Scan for the cell matching the given text and deliver its [X, Y] coordinate at center. 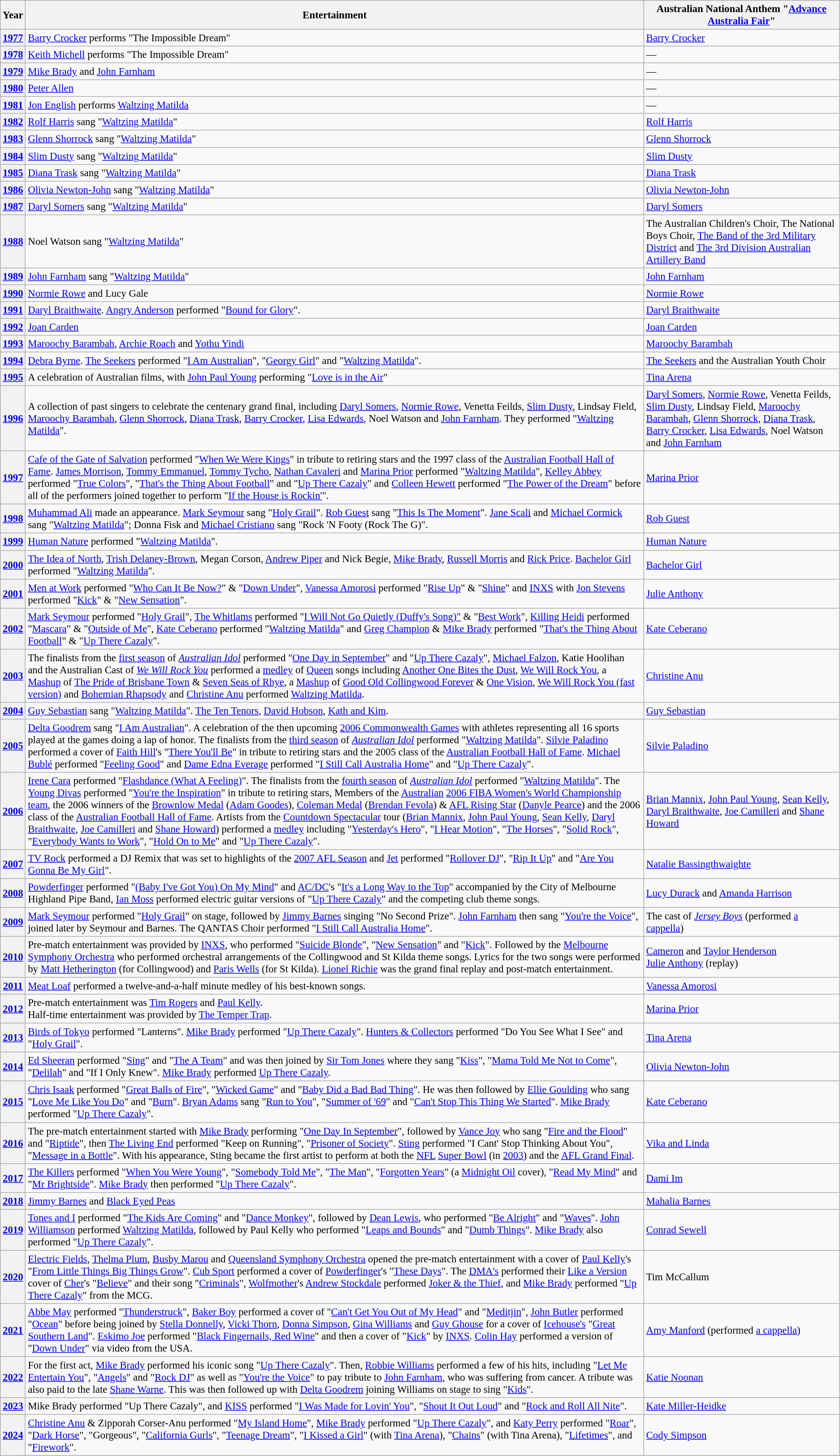
Entertainment [334, 15]
Olivia Newton-John sang "Waltzing Matilda" [334, 190]
Cameron and Taylor HendersonJulie Anthony (replay) [741, 957]
2024 [13, 1435]
Maroochy Barambah, Archie Roach and Yothu Yindi [334, 344]
2001 [13, 594]
Daryl Braithwaite [741, 310]
2020 [13, 1277]
Cody Simpson [741, 1435]
1981 [13, 105]
Guy Sebastian sang "Waltzing Matilda". The Ten Tenors, David Hobson, Kath and Kim. [334, 711]
Kate Miller-Heidke [741, 1406]
Mahalia Barnes [741, 1201]
1991 [13, 310]
Rolf Harris sang "Waltzing Matilda" [334, 122]
Jon English performs Waltzing Matilda [334, 105]
Vanessa Amorosi [741, 986]
2017 [13, 1178]
1984 [13, 156]
Silvie Paladino [741, 746]
1996 [13, 419]
2005 [13, 746]
1999 [13, 542]
Birds of Tokyo performed "Lanterns". Mike Brady performed "Up There Cazaly". Hunters & Collectors performed "Do You See What I See" and "Holy Grail". [334, 1038]
2002 [13, 628]
Meat Loaf performed a twelve-and-a-half minute medley of his best-known songs. [334, 986]
The cast of Jersey Boys (performed a cappella) [741, 923]
Mike Brady and John Farnham [334, 72]
Peter Allen [334, 88]
Tim McCallum [741, 1277]
Vika and Linda [741, 1143]
The Seekers and the Australian Youth Choir [741, 361]
1988 [13, 241]
Maroochy Barambah [741, 344]
John Farnham [741, 277]
2008 [13, 893]
Diana Trask sang "Waltzing Matilda" [334, 173]
1990 [13, 293]
Bachelor Girl [741, 565]
Brian Mannix, John Paul Young, Sean Kelly, Daryl Braithwaite, Joe Camilleri and Shane Howard [741, 811]
2023 [13, 1406]
The Australian Children's Choir, The National Boys Choir, The Band of the 3rd Military District and The 3rd Division Australian Artillery Band [741, 241]
Pre-match entertainment was Tim Rogers and Paul Kelly.Half-time entertainment was provided by The Temper Trap. [334, 1009]
1992 [13, 327]
Normie Rowe and Lucy Gale [334, 293]
2003 [13, 676]
2000 [13, 565]
2004 [13, 711]
Year [13, 15]
1977 [13, 38]
1983 [13, 139]
1979 [13, 72]
Daryl Somers [741, 206]
Conrad Sewell [741, 1230]
A celebration of Australian films, with John Paul Young performing "Love is in the Air" [334, 377]
Keith Michell performs "The Impossible Dream" [334, 55]
John Farnham sang "Waltzing Matilda" [334, 277]
1986 [13, 190]
1980 [13, 88]
2007 [13, 864]
Katie Noonan [741, 1377]
Barry Crocker performs "The Impossible Dream" [334, 38]
Guy Sebastian [741, 711]
Slim Dusty sang "Waltzing Matilda" [334, 156]
Amy Manford (performed a cappella) [741, 1330]
2016 [13, 1143]
Debra Byrne. The Seekers performed "I Am Australian", "Georgy Girl" and "Waltzing Matilda". [334, 361]
Jimmy Barnes and Black Eyed Peas [334, 1201]
2022 [13, 1377]
Lucy Durack and Amanda Harrison [741, 893]
2012 [13, 1009]
2006 [13, 811]
Human Nature performed "Waltzing Matilda". [334, 542]
1985 [13, 173]
1997 [13, 478]
Dami Im [741, 1178]
Natalie Bassingthwaighte [741, 864]
Australian National Anthem "Advance Australia Fair" [741, 15]
Daryl Somers sang "Waltzing Matilda" [334, 206]
Rob Guest [741, 519]
2013 [13, 1038]
1982 [13, 122]
2009 [13, 923]
Mike Brady performed "Up There Cazaly", and KISS performed "I Was Made for Lovin' You", "Shout It Out Loud" and "Rock and Roll All Nite". [334, 1406]
2018 [13, 1201]
2015 [13, 1102]
Diana Trask [741, 173]
Human Nature [741, 542]
Christine Anu [741, 676]
2019 [13, 1230]
Barry Crocker [741, 38]
Slim Dusty [741, 156]
Daryl Braithwaite. Angry Anderson performed "Bound for Glory". [334, 310]
Julie Anthony [741, 594]
2021 [13, 1330]
1994 [13, 361]
2010 [13, 957]
1993 [13, 344]
2011 [13, 986]
Glenn Shorrock sang "Waltzing Matilda" [334, 139]
1987 [13, 206]
1978 [13, 55]
Glenn Shorrock [741, 139]
1998 [13, 519]
1989 [13, 277]
2014 [13, 1067]
Rolf Harris [741, 122]
Noel Watson sang "Waltzing Matilda" [334, 241]
Normie Rowe [741, 293]
1995 [13, 377]
